Provide the (x, y) coordinate of the cell's center where the given text is located.  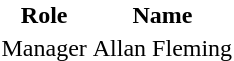
Role (44, 15)
Name (162, 15)
